Find where the given text appears and provide that cell's center as [X, Y] coordinate. 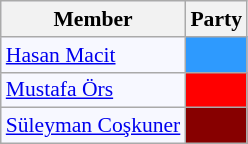
Hasan Macit [94, 55]
Mustafa Örs [94, 90]
Süleyman Coşkuner [94, 126]
Party [216, 19]
Member [94, 19]
